Return the [x, y] coordinate for the center point of the cell that contains the specified text.  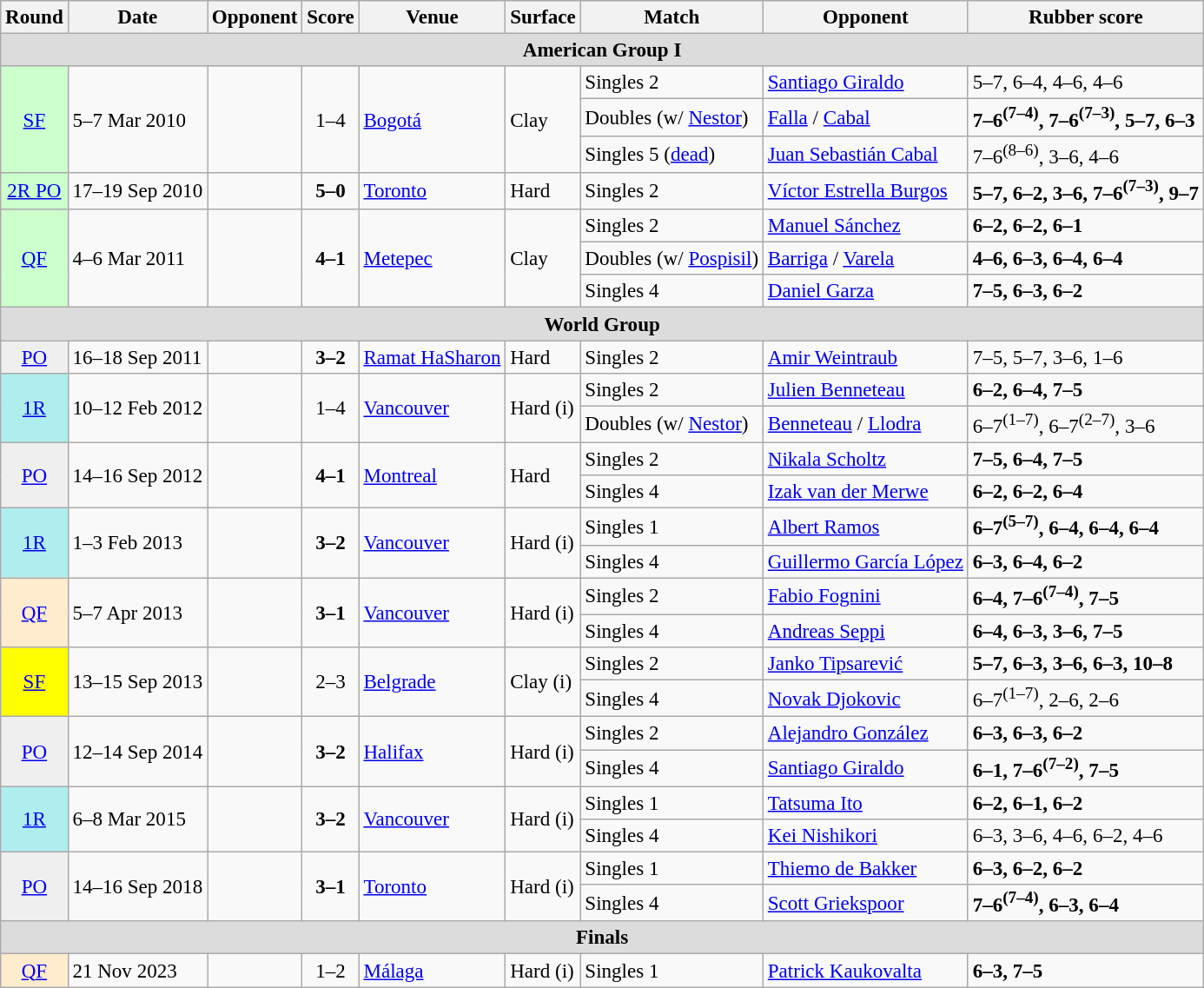
6–8 Mar 2015 [137, 819]
Manuel Sánchez [865, 226]
Venue [433, 17]
Alejandro González [865, 733]
6–3, 7–5 [1086, 971]
Clay (i) [543, 682]
17–19 Sep 2010 [137, 191]
6–3, 6–2, 6–2 [1086, 869]
Scott Griekspoor [865, 903]
7–6(7–4), 6–3, 6–4 [1086, 903]
6–4, 7–6(7–4), 7–5 [1086, 596]
7–6(7–4), 7–6(7–3), 5–7, 6–3 [1086, 117]
Novak Djokovic [865, 699]
Albert Ramos [865, 527]
6–2, 6–4, 7–5 [1086, 390]
7–6(8–6), 3–6, 4–6 [1086, 155]
Kei Nishikori [865, 836]
Halifax [433, 752]
14–16 Sep 2018 [137, 887]
6–2, 6–1, 6–2 [1086, 803]
Falla / Cabal [865, 117]
Rubber score [1086, 17]
5–0 [330, 191]
12–14 Sep 2014 [137, 752]
7–5, 6–4, 7–5 [1086, 460]
5–7 Mar 2010 [137, 119]
Bogotá [433, 119]
Tatsuma Ito [865, 803]
2–3 [330, 682]
Málaga [433, 971]
Finals [603, 938]
Izak van der Merwe [865, 492]
American Group I [603, 50]
Barriga / Varela [865, 259]
Daniel Garza [865, 292]
6–2, 6–2, 6–1 [1086, 226]
21 Nov 2023 [137, 971]
7–5, 5–7, 3–6, 1–6 [1086, 357]
5–7, 6–3, 3–6, 6–3, 10–8 [1086, 664]
5–7, 6–2, 3–6, 7–6(7–3), 9–7 [1086, 191]
Match [671, 17]
6–4, 6–3, 3–6, 7–5 [1086, 631]
Round [35, 17]
Montreal [433, 476]
Surface [543, 17]
4–6 Mar 2011 [137, 259]
14–16 Sep 2012 [137, 476]
Andreas Seppi [865, 631]
Nikala Scholtz [865, 460]
5–7 Apr 2013 [137, 613]
Score [330, 17]
Amir Weintraub [865, 357]
Thiemo de Bakker [865, 869]
1–3 Feb 2013 [137, 543]
Benneteau / Llodra [865, 424]
Belgrade [433, 682]
6–3, 6–4, 6–2 [1086, 561]
6–7(1–7), 2–6, 2–6 [1086, 699]
10–12 Feb 2012 [137, 408]
Fabio Fognini [865, 596]
Janko Tipsarević [865, 664]
Ramat HaSharon [433, 357]
1–2 [330, 971]
Víctor Estrella Burgos [865, 191]
Guillermo García López [865, 561]
Metepec [433, 259]
6–7(5–7), 6–4, 6–4, 6–4 [1086, 527]
Doubles (w/ Pospisil) [671, 259]
6–3, 6–3, 6–2 [1086, 733]
2R PO [35, 191]
Julien Benneteau [865, 390]
6–7(1–7), 6–7(2–7), 3–6 [1086, 424]
Date [137, 17]
6–1, 7–6(7–2), 7–5 [1086, 768]
6–2, 6–2, 6–4 [1086, 492]
6–3, 3–6, 4–6, 6–2, 4–6 [1086, 836]
Singles 5 (dead) [671, 155]
7–5, 6–3, 6–2 [1086, 292]
Patrick Kaukovalta [865, 971]
Juan Sebastián Cabal [865, 155]
16–18 Sep 2011 [137, 357]
13–15 Sep 2013 [137, 682]
4–6, 6–3, 6–4, 6–4 [1086, 259]
World Group [603, 324]
5–7, 6–4, 4–6, 4–6 [1086, 83]
